Extract the (X, Y) coordinate from the center of the cell holding the provided text.  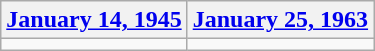
January 25, 1963 (280, 20)
January 14, 1945 (94, 20)
